Output the (X, Y) coordinate of the center of the cell containing the given text.  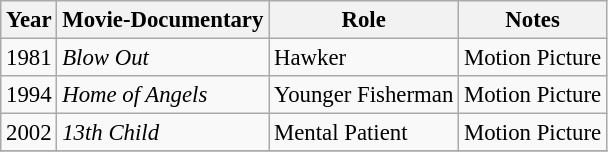
Blow Out (163, 58)
Younger Fisherman (364, 95)
Hawker (364, 58)
Movie-Documentary (163, 20)
2002 (29, 133)
1994 (29, 95)
Year (29, 20)
13th Child (163, 133)
Notes (533, 20)
Mental Patient (364, 133)
1981 (29, 58)
Home of Angels (163, 95)
Role (364, 20)
